Detect which cell encompasses the target text, then output its (X, Y) center coordinate. 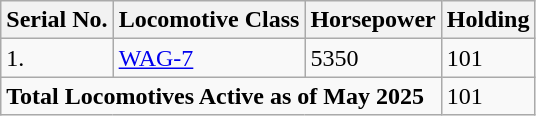
Holding (488, 20)
Total Locomotives Active as of May 2025 (221, 96)
1. (57, 58)
Locomotive Class (209, 20)
Serial No. (57, 20)
5350 (373, 58)
WAG-7 (209, 58)
Horsepower (373, 20)
